Output the (X, Y) coordinate of the center of the cell containing the given text.  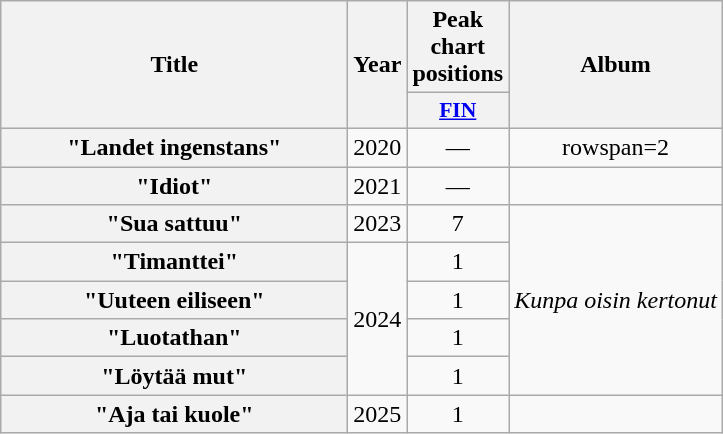
"Uuteen eiliseen" (174, 300)
Kunpa oisin kertonut (616, 300)
"Sua sattuu" (174, 224)
Year (378, 65)
2021 (378, 185)
2020 (378, 147)
rowspan=2 (616, 147)
Peak chart positions (458, 47)
2023 (378, 224)
2025 (378, 414)
"Luotathan" (174, 338)
Album (616, 65)
"Landet ingenstans" (174, 147)
Title (174, 65)
"Löytää mut" (174, 376)
2024 (378, 319)
"Idiot" (174, 185)
"Timanttei" (174, 262)
FIN (458, 111)
"Aja tai kuole" (174, 414)
7 (458, 224)
